For the text-containing cell, return its midpoint in [x, y] coordinate format. 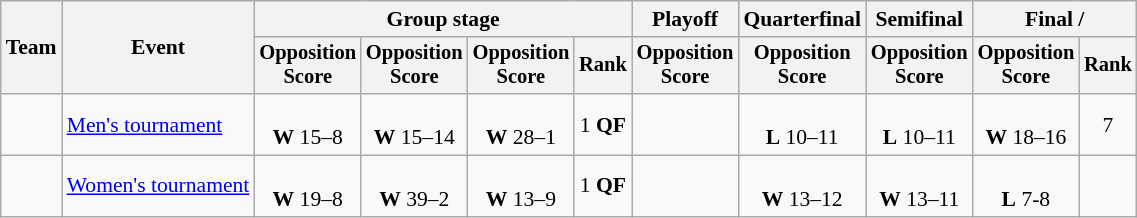
L 7-8 [1026, 186]
Semifinal [920, 19]
W 18–16 [1026, 124]
W 15–8 [308, 124]
W 15–14 [414, 124]
Men's tournament [158, 124]
Women's tournament [158, 186]
W 13–12 [802, 186]
Playoff [686, 19]
W 39–2 [414, 186]
Group stage [442, 19]
7 [1108, 124]
Event [158, 48]
W 13–11 [920, 186]
W 28–1 [522, 124]
W 13–9 [522, 186]
Quarterfinal [802, 19]
Team [32, 48]
W 19–8 [308, 186]
Final / [1055, 19]
